Output the [X, Y] coordinate of the center of the cell containing the given text.  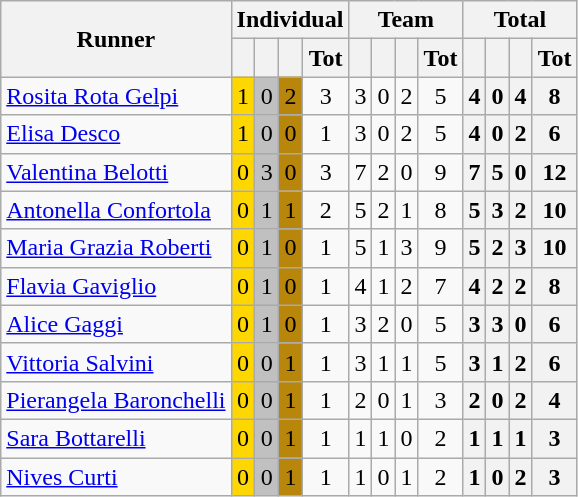
Runner [116, 39]
Elisa Desco [116, 134]
Individual [290, 20]
Sara Bottarelli [116, 438]
Flavia Gaviglio [116, 286]
Pierangela Baronchelli [116, 400]
Rosita Rota Gelpi [116, 96]
Nives Curti [116, 477]
Vittoria Salvini [116, 362]
Total [520, 20]
Valentina Belotti [116, 172]
12 [554, 172]
Team [406, 20]
Alice Gaggi [116, 324]
Antonella Confortola [116, 210]
Maria Grazia Roberti [116, 248]
